Return the [X, Y] coordinate for the center point of the cell that contains the specified text.  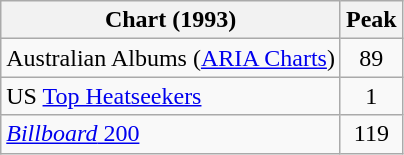
Chart (1993) [171, 20]
Australian Albums (ARIA Charts) [171, 58]
US Top Heatseekers [171, 96]
Peak [371, 20]
1 [371, 96]
89 [371, 58]
119 [371, 134]
Billboard 200 [171, 134]
